Detect which cell encompasses the target text, then output its (x, y) center coordinate. 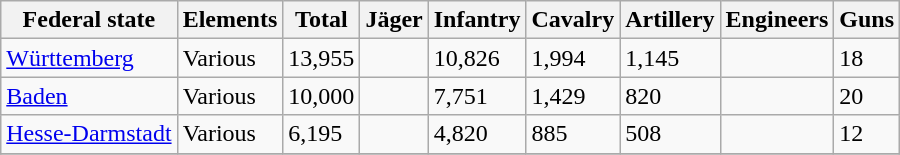
820 (670, 96)
12 (867, 134)
Infantry (477, 20)
Baden (89, 96)
Württemberg (89, 58)
1,994 (573, 58)
Elements (230, 20)
508 (670, 134)
13,955 (322, 58)
Jäger (394, 20)
Artillery (670, 20)
Federal state (89, 20)
10,826 (477, 58)
18 (867, 58)
1,145 (670, 58)
4,820 (477, 134)
7,751 (477, 96)
10,000 (322, 96)
20 (867, 96)
1,429 (573, 96)
6,195 (322, 134)
Engineers (777, 20)
Hesse-Darmstadt (89, 134)
Total (322, 20)
885 (573, 134)
Cavalry (573, 20)
Guns (867, 20)
